Return [x, y] of the center of cell containing provided text 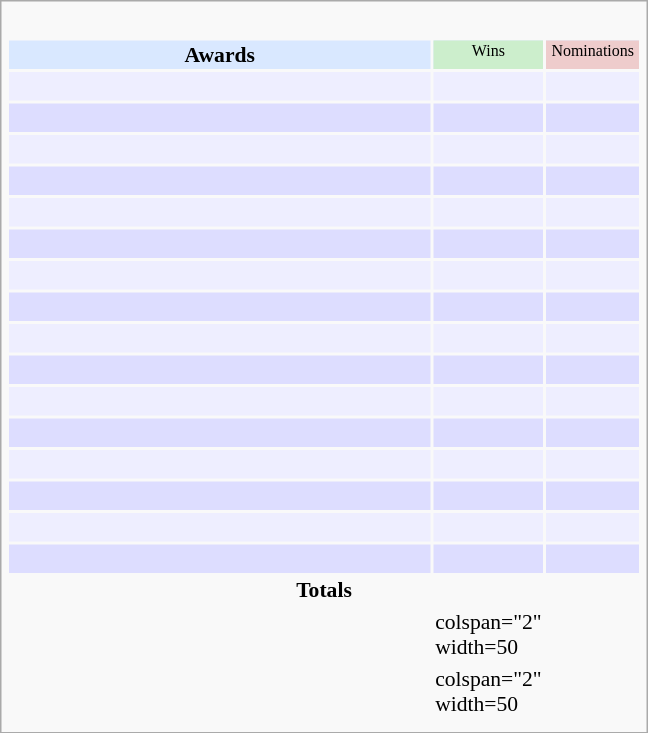
Wins [489, 54]
Nominations [592, 54]
Awards [220, 54]
Totals [324, 590]
